Extract the (x, y) coordinate from the center of the cell holding the provided text.  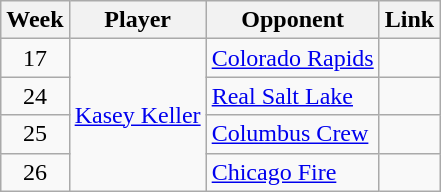
Link (409, 20)
Columbus Crew (292, 134)
24 (35, 96)
Player (138, 20)
Week (35, 20)
26 (35, 172)
Chicago Fire (292, 172)
17 (35, 58)
25 (35, 134)
Kasey Keller (138, 115)
Opponent (292, 20)
Real Salt Lake (292, 96)
Colorado Rapids (292, 58)
